Scan for the cell matching the given text and deliver its [X, Y] coordinate at center. 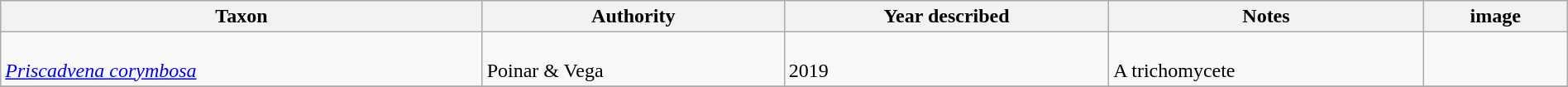
2019 [946, 60]
Poinar & Vega [633, 60]
image [1495, 17]
Taxon [241, 17]
A trichomycete [1267, 60]
Authority [633, 17]
Priscadvena corymbosa [241, 60]
Notes [1267, 17]
Year described [946, 17]
